Output the [x, y] coordinate of the center of the cell containing the given text.  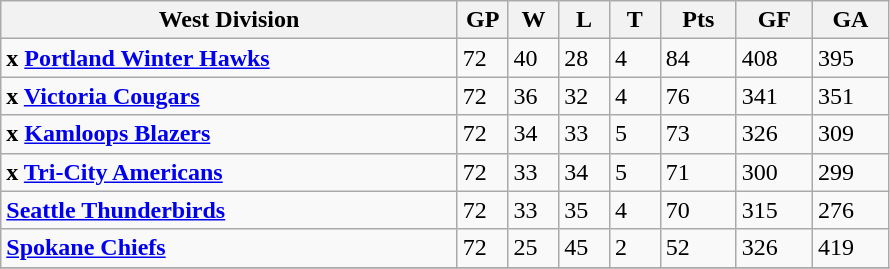
GF [774, 20]
x Portland Winter Hawks [230, 58]
52 [698, 248]
T [634, 20]
L [584, 20]
Pts [698, 20]
West Division [230, 20]
25 [534, 248]
408 [774, 58]
309 [850, 134]
300 [774, 172]
36 [534, 96]
299 [850, 172]
2 [634, 248]
73 [698, 134]
Seattle Thunderbirds [230, 210]
71 [698, 172]
W [534, 20]
40 [534, 58]
x Kamloops Blazers [230, 134]
419 [850, 248]
x Tri-City Americans [230, 172]
32 [584, 96]
84 [698, 58]
28 [584, 58]
341 [774, 96]
395 [850, 58]
Spokane Chiefs [230, 248]
315 [774, 210]
35 [584, 210]
GP [482, 20]
76 [698, 96]
GA [850, 20]
276 [850, 210]
x Victoria Cougars [230, 96]
70 [698, 210]
351 [850, 96]
45 [584, 248]
